Capture the cell that displays the provided text and extract its [X, Y] central coordinate. 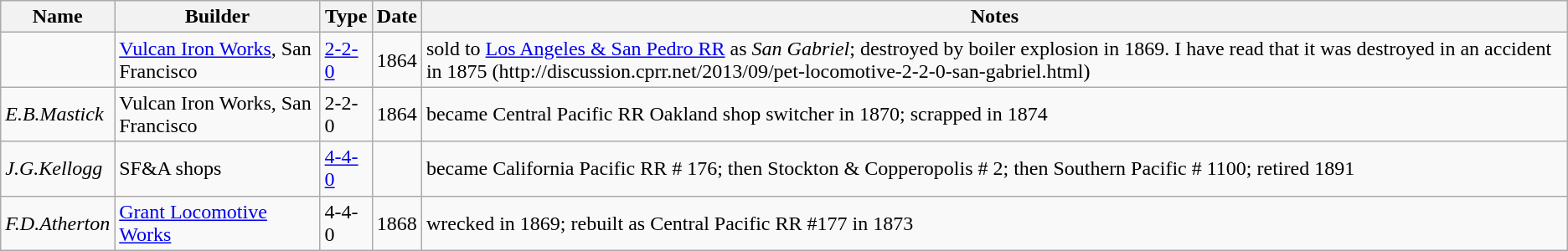
Builder [218, 17]
became California Pacific RR # 176; then Stockton & Copperopolis # 2; then Southern Pacific # 1100; retired 1891 [994, 169]
1868 [397, 223]
J.G.Kellogg [58, 169]
F.D.Atherton [58, 223]
wrecked in 1869; rebuilt as Central Pacific RR #177 in 1873 [994, 223]
Date [397, 17]
Type [346, 17]
Grant Locomotive Works [218, 223]
became Central Pacific RR Oakland shop switcher in 1870; scrapped in 1874 [994, 114]
Name [58, 17]
SF&A shops [218, 169]
E.B.Mastick [58, 114]
Notes [994, 17]
